Determine the [X, Y] coordinate at the center of the cell enclosing the given text.  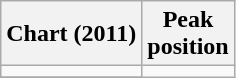
Peakposition [188, 34]
Chart (2011) [72, 34]
